Return the (X, Y) coordinate for the center point of the cell that contains the specified text.  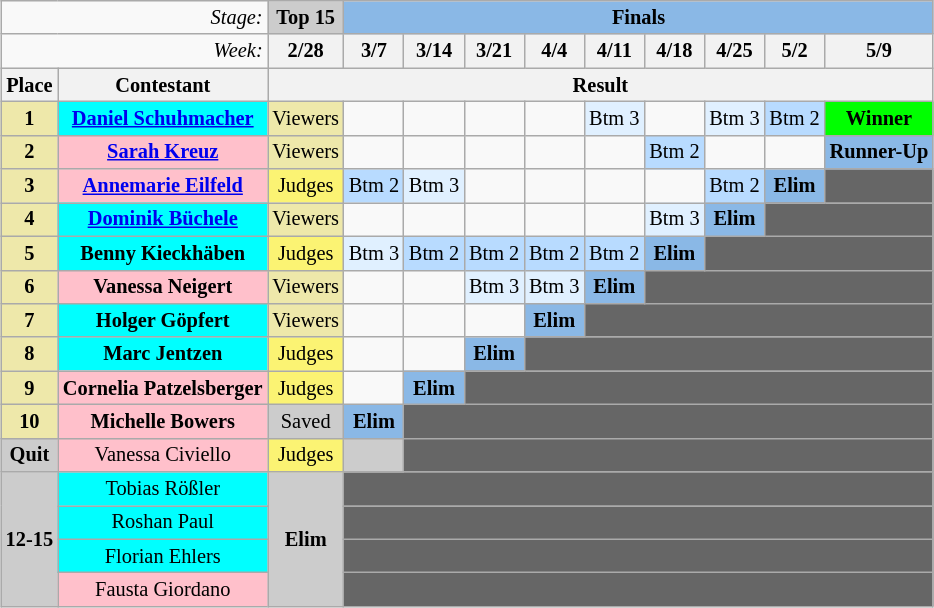
Daniel Schuhmacher (163, 118)
Annemarie Eilfeld (163, 186)
2/28 (306, 51)
Michelle Bowers (163, 421)
3/7 (374, 51)
Dominik Büchele (163, 219)
Saved (306, 421)
3/21 (494, 51)
6 (30, 287)
3/14 (434, 51)
5 (30, 253)
Week: (134, 51)
Vanessa Civiello (163, 455)
Runner-Up (880, 152)
Contestant (163, 85)
4/18 (674, 51)
Result (601, 85)
10 (30, 421)
8 (30, 354)
Florian Ehlers (163, 556)
Benny Kieckhäben (163, 253)
Winner (880, 118)
Fausta Giordano (163, 589)
4 (30, 219)
Roshan Paul (163, 522)
Top 15 (306, 17)
Holger Göpfert (163, 320)
Sarah Kreuz (163, 152)
Stage: (134, 17)
5/2 (795, 51)
Cornelia Patzelsberger (163, 388)
4/25 (734, 51)
7 (30, 320)
Marc Jentzen (163, 354)
4/4 (554, 51)
9 (30, 388)
Place (30, 85)
Finals (638, 17)
12-15 (30, 540)
2 (30, 152)
Tobias Rößler (163, 489)
1 (30, 118)
Vanessa Neigert (163, 287)
5/9 (880, 51)
4/11 (614, 51)
3 (30, 186)
Quit (30, 455)
